Capture the cell that displays the provided text and extract its [x, y] central coordinate. 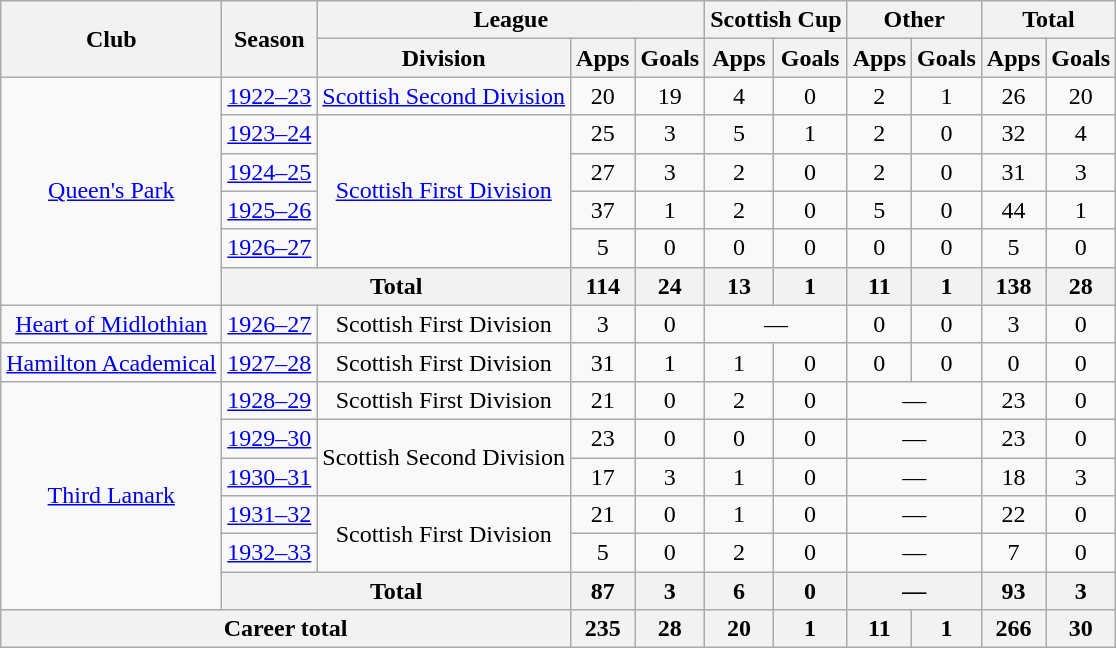
1923–24 [270, 134]
1925–26 [270, 210]
17 [603, 477]
League [511, 20]
44 [1013, 210]
Queen's Park [112, 191]
1924–25 [270, 172]
1932–33 [270, 553]
30 [1081, 629]
18 [1013, 477]
114 [603, 286]
19 [670, 96]
32 [1013, 134]
Other [914, 20]
87 [603, 591]
1927–28 [270, 362]
Hamilton Academical [112, 362]
22 [1013, 515]
Division [444, 58]
1928–29 [270, 400]
1931–32 [270, 515]
Club [112, 39]
235 [603, 629]
Career total [286, 629]
Heart of Midlothian [112, 324]
138 [1013, 286]
1930–31 [270, 477]
1922–23 [270, 96]
6 [739, 591]
266 [1013, 629]
Scottish Cup [776, 20]
27 [603, 172]
13 [739, 286]
24 [670, 286]
25 [603, 134]
7 [1013, 553]
37 [603, 210]
93 [1013, 591]
26 [1013, 96]
Season [270, 39]
1929–30 [270, 438]
Third Lanark [112, 495]
